Locate the cell with the specified text and output its [X, Y] center coordinate. 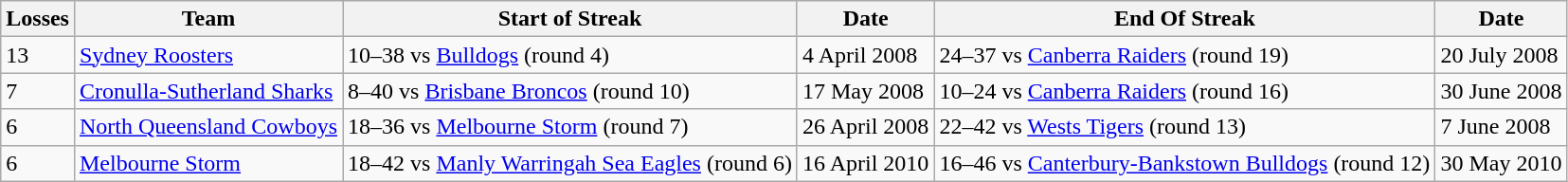
18–42 vs Manly Warringah Sea Eagles (round 6) [570, 163]
North Queensland Cowboys [208, 127]
16–46 vs Canterbury-Bankstown Bulldogs (round 12) [1184, 163]
Losses [38, 19]
10–24 vs Canberra Raiders (round 16) [1184, 91]
30 June 2008 [1501, 91]
End Of Streak [1184, 19]
20 July 2008 [1501, 55]
7 [38, 91]
13 [38, 55]
17 May 2008 [865, 91]
30 May 2010 [1501, 163]
18–36 vs Melbourne Storm (round 7) [570, 127]
22–42 vs Wests Tigers (round 13) [1184, 127]
Team [208, 19]
Cronulla-Sutherland Sharks [208, 91]
10–38 vs Bulldogs (round 4) [570, 55]
16 April 2010 [865, 163]
26 April 2008 [865, 127]
8–40 vs Brisbane Broncos (round 10) [570, 91]
Start of Streak [570, 19]
Melbourne Storm [208, 163]
4 April 2008 [865, 55]
24–37 vs Canberra Raiders (round 19) [1184, 55]
Sydney Roosters [208, 55]
7 June 2008 [1501, 127]
